Provide the (X, Y) coordinate of the cell's center where the given text is located.  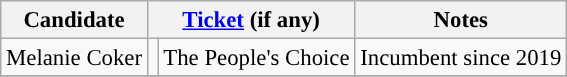
Notes (461, 20)
Melanie Coker (74, 58)
Candidate (74, 20)
Incumbent since 2019 (461, 58)
Ticket (if any) (251, 20)
The People's Choice (256, 58)
